Search for the cell housing the specified text and yield its (X, Y) center coordinate. 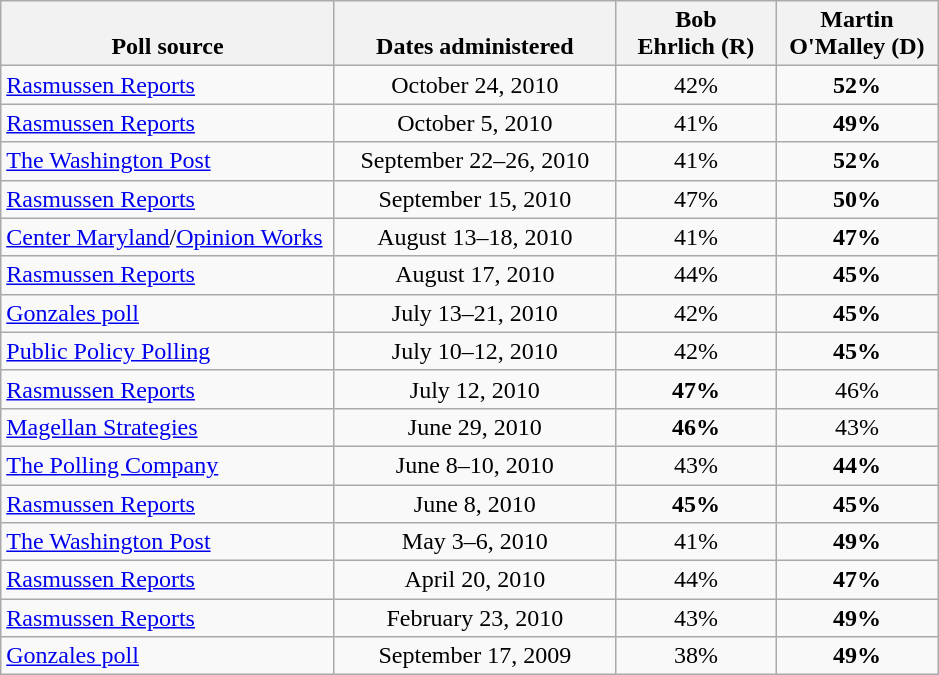
August 13–18, 2010 (474, 237)
August 17, 2010 (474, 275)
June 8–10, 2010 (474, 465)
Public Policy Polling (168, 351)
38% (696, 656)
July 10–12, 2010 (474, 351)
Poll source (168, 34)
50% (856, 199)
July 12, 2010 (474, 389)
Center Maryland/Opinion Works (168, 237)
BobEhrlich (R) (696, 34)
September 17, 2009 (474, 656)
September 15, 2010 (474, 199)
July 13–21, 2010 (474, 313)
June 29, 2010 (474, 427)
The Polling Company (168, 465)
Dates administered (474, 34)
Magellan Strategies (168, 427)
April 20, 2010 (474, 580)
October 5, 2010 (474, 123)
May 3–6, 2010 (474, 542)
MartinO'Malley (D) (856, 34)
February 23, 2010 (474, 618)
September 22–26, 2010 (474, 161)
June 8, 2010 (474, 503)
October 24, 2010 (474, 85)
